Output the [x, y] coordinate of the center of the cell containing the given text.  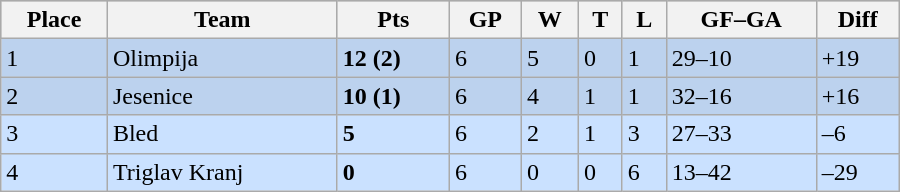
–6 [858, 134]
Olimpija [222, 58]
Bled [222, 134]
GF–GA [741, 20]
32–16 [741, 96]
T [600, 20]
+19 [858, 58]
Place [54, 20]
Diff [858, 20]
12 (2) [393, 58]
W [550, 20]
10 (1) [393, 96]
27–33 [741, 134]
29–10 [741, 58]
–29 [858, 172]
Pts [393, 20]
GP [485, 20]
+16 [858, 96]
Team [222, 20]
13–42 [741, 172]
L [644, 20]
Jesenice [222, 96]
Triglav Kranj [222, 172]
